For the text-containing cell, return its midpoint in (X, Y) coordinate format. 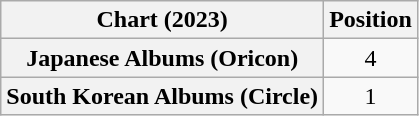
South Korean Albums (Circle) (162, 96)
Chart (2023) (162, 20)
Japanese Albums (Oricon) (162, 58)
1 (371, 96)
4 (371, 58)
Position (371, 20)
